Search for the cell housing the specified text and yield its (X, Y) center coordinate. 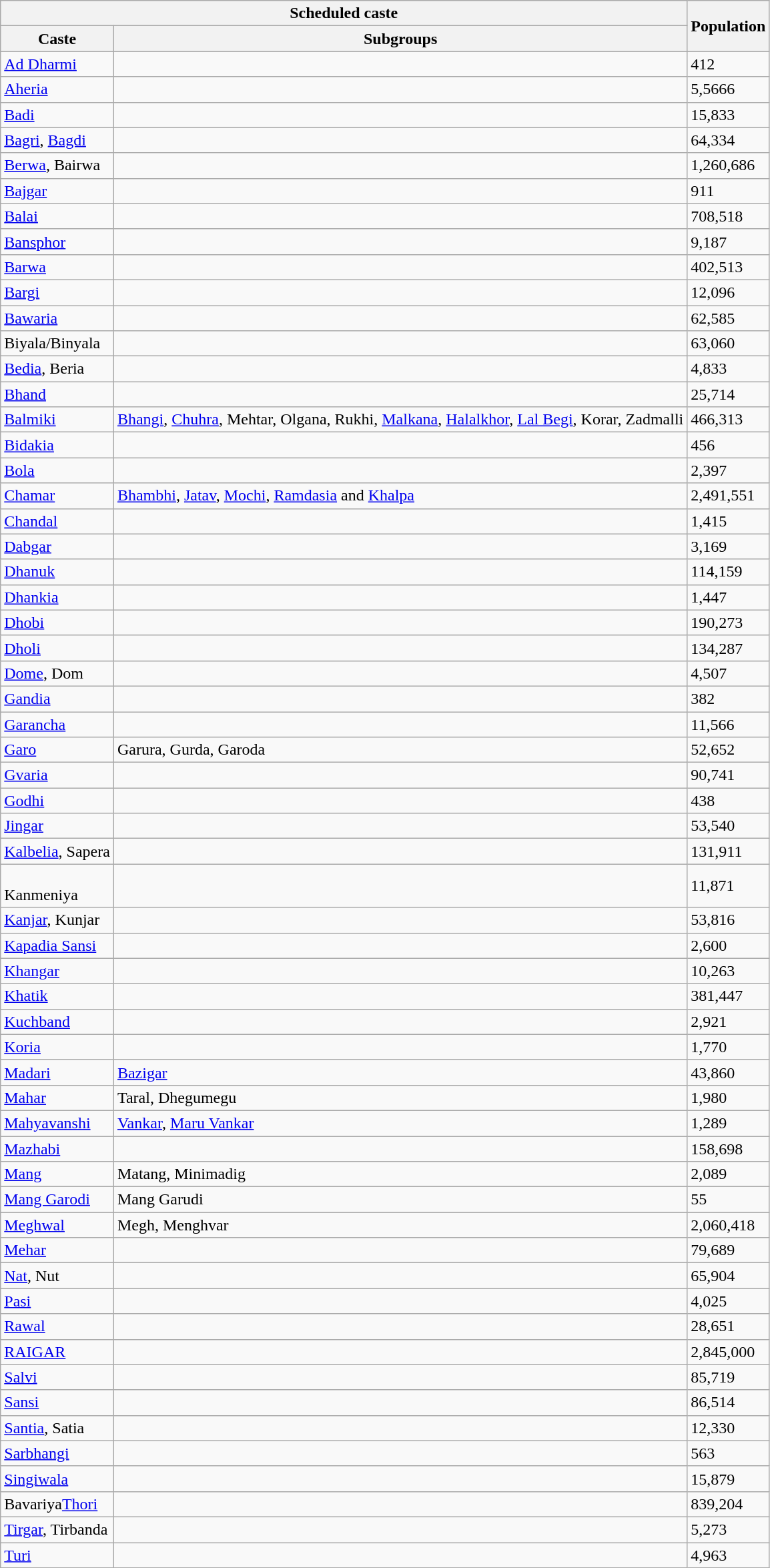
911 (729, 191)
52,652 (729, 750)
3,169 (729, 546)
Biyala/Binyala (57, 344)
Kalbelia, Sapera (57, 851)
Bhand (57, 394)
381,447 (729, 996)
Bazigar (400, 1072)
Aheria (57, 89)
53,540 (729, 826)
BavariyaThori (57, 1504)
Mahar (57, 1098)
1,980 (729, 1098)
Gvaria (57, 775)
Khatik (57, 996)
2,089 (729, 1174)
456 (729, 445)
Kanmeniya (57, 886)
5,5666 (729, 89)
Population (729, 26)
Salvi (57, 1377)
134,287 (729, 648)
11,871 (729, 886)
62,585 (729, 318)
Dabgar (57, 546)
Madari (57, 1072)
Turi (57, 1555)
43,860 (729, 1072)
64,334 (729, 140)
15,879 (729, 1479)
Khangar (57, 971)
Tirgar, Tirbanda (57, 1529)
85,719 (729, 1377)
Ad Dharmi (57, 64)
Dome, Dom (57, 673)
Matang, Minimadig (400, 1174)
Dhobi (57, 623)
402,513 (729, 267)
Balmiki (57, 420)
Mang Garodi (57, 1200)
Mang Garudi (400, 1200)
Bajgar (57, 191)
2,060,418 (729, 1225)
4,025 (729, 1301)
Dhanuk (57, 572)
86,514 (729, 1403)
Kanjar, Kunjar (57, 920)
1,415 (729, 521)
382 (729, 699)
4,963 (729, 1555)
65,904 (729, 1276)
Garancha (57, 724)
131,911 (729, 851)
28,651 (729, 1326)
Berwa, Bairwa (57, 165)
15,833 (729, 115)
839,204 (729, 1504)
Koria (57, 1047)
79,689 (729, 1250)
2,600 (729, 945)
Bansphor (57, 242)
Meghwal (57, 1225)
708,518 (729, 216)
4,507 (729, 673)
412 (729, 64)
Bawaria (57, 318)
438 (729, 801)
5,273 (729, 1529)
1,770 (729, 1047)
9,187 (729, 242)
Pasi (57, 1301)
Rawal (57, 1326)
Dholi (57, 648)
Garura, Gurda, Garoda (400, 750)
190,273 (729, 623)
Mahyavanshi (57, 1123)
1,289 (729, 1123)
Subgroups (400, 39)
Singiwala (57, 1479)
Barwa (57, 267)
Mehar (57, 1250)
Chamar (57, 496)
Megh, Menghvar (400, 1225)
Bargi (57, 292)
Gandia (57, 699)
Taral, Dhegumegu (400, 1098)
2,397 (729, 470)
563 (729, 1453)
Mang (57, 1174)
Kapadia Sansi (57, 945)
RAIGAR (57, 1352)
Chandal (57, 521)
158,698 (729, 1148)
90,741 (729, 775)
11,566 (729, 724)
Mazhabi (57, 1148)
Dhankia (57, 597)
466,313 (729, 420)
Jingar (57, 826)
Bola (57, 470)
Kuchband (57, 1022)
Sarbhangi (57, 1453)
Balai (57, 216)
Godhi (57, 801)
10,263 (729, 971)
Bhambhi, Jatav, Mochi, Ramdasia and Khalpa (400, 496)
2,845,000 (729, 1352)
1,447 (729, 597)
1,260,686 (729, 165)
53,816 (729, 920)
Sansi (57, 1403)
Badi (57, 115)
25,714 (729, 394)
4,833 (729, 369)
Nat, Nut (57, 1276)
Bedia, Beria (57, 369)
Vankar, Maru Vankar (400, 1123)
63,060 (729, 344)
Garo (57, 750)
12,330 (729, 1428)
12,096 (729, 292)
2,921 (729, 1022)
Scheduled caste (344, 13)
Caste (57, 39)
55 (729, 1200)
Bidakia (57, 445)
Santia, Satia (57, 1428)
114,159 (729, 572)
Bhangi, Chuhra, Mehtar, Olgana, Rukhi, Malkana, Halalkhor, Lal Begi, Korar, Zadmalli (400, 420)
Bagri, Bagdi (57, 140)
2,491,551 (729, 496)
